Extract the [X, Y] coordinate from the center of the cell holding the provided text.  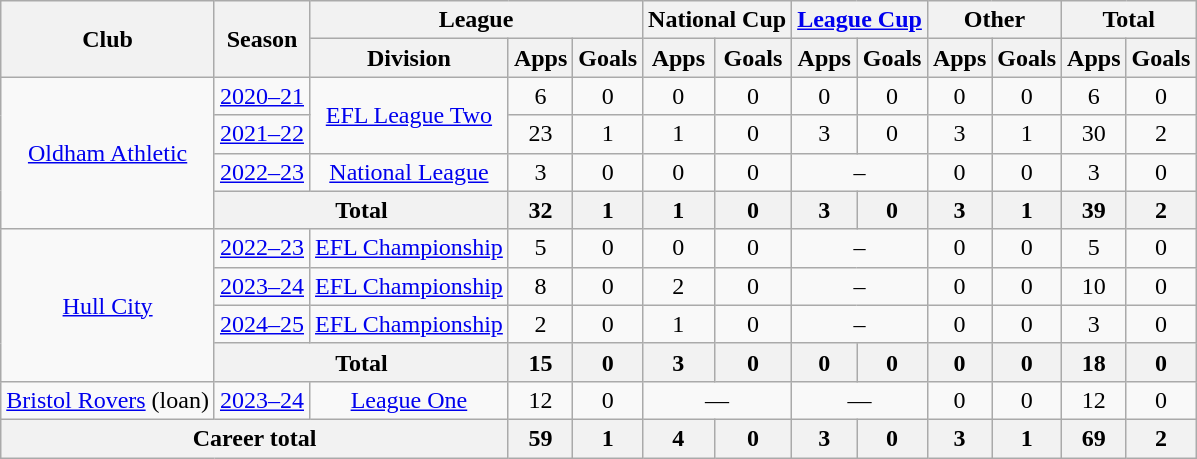
2020–21 [262, 96]
2021–22 [262, 134]
69 [1094, 438]
4 [679, 438]
15 [540, 362]
League One [410, 400]
Division [410, 58]
2024–25 [262, 324]
39 [1094, 210]
Hull City [108, 305]
Season [262, 39]
League Cup [860, 20]
23 [540, 134]
59 [540, 438]
30 [1094, 134]
Bristol Rovers (loan) [108, 400]
Other [994, 20]
League [476, 20]
National Cup [718, 20]
32 [540, 210]
Club [108, 39]
EFL League Two [410, 115]
8 [540, 286]
10 [1094, 286]
Oldham Athletic [108, 153]
18 [1094, 362]
Career total [255, 438]
National League [410, 172]
